Pinpoint the cell where the given text exists, returning its [X, Y] midpoint coordinate. 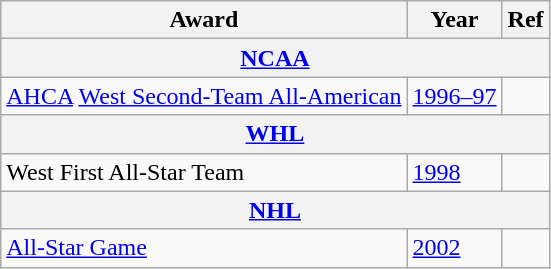
West First All-Star Team [204, 172]
Year [454, 20]
NHL [275, 210]
WHL [275, 134]
1996–97 [454, 96]
Ref [526, 20]
Award [204, 20]
1998 [454, 172]
All-Star Game [204, 248]
AHCA West Second-Team All-American [204, 96]
NCAA [275, 58]
2002 [454, 248]
